For the text-containing cell, return its midpoint in (x, y) coordinate format. 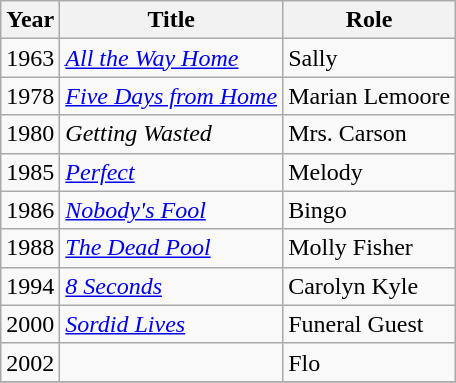
Year (30, 20)
Flo (370, 362)
All the Way Home (172, 58)
The Dead Pool (172, 248)
1994 (30, 286)
Mrs. Carson (370, 134)
1988 (30, 248)
Sally (370, 58)
2002 (30, 362)
1963 (30, 58)
1985 (30, 172)
Funeral Guest (370, 324)
1986 (30, 210)
2000 (30, 324)
Title (172, 20)
Melody (370, 172)
Role (370, 20)
Getting Wasted (172, 134)
Molly Fisher (370, 248)
Sordid Lives (172, 324)
Marian Lemoore (370, 96)
1980 (30, 134)
1978 (30, 96)
Nobody's Fool (172, 210)
Bingo (370, 210)
Carolyn Kyle (370, 286)
8 Seconds (172, 286)
Five Days from Home (172, 96)
Perfect (172, 172)
